Provide the (x, y) coordinate of the cell's center where the given text is located.  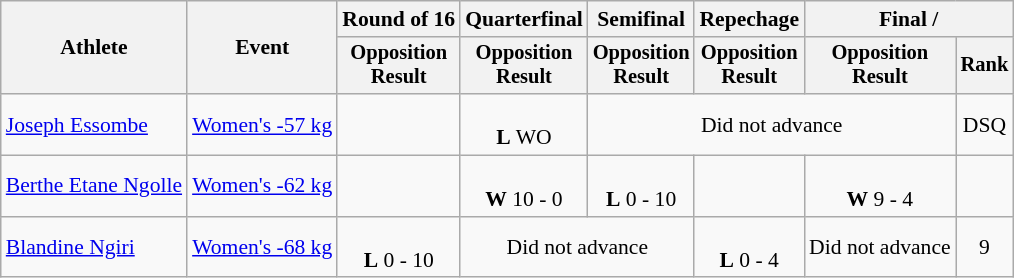
Round of 16 (398, 19)
Quarterfinal (524, 19)
Repechage (749, 19)
Women's -57 kg (262, 124)
Joseph Essombe (94, 124)
Blandine Ngiri (94, 248)
Athlete (94, 48)
Women's -62 kg (262, 186)
Berthe Etane Ngolle (94, 186)
Semifinal (642, 19)
L 0 - 4 (749, 248)
Event (262, 48)
W 10 - 0 (524, 186)
Final / (908, 19)
Rank (985, 66)
DSQ (985, 124)
W 9 - 4 (880, 186)
Women's -68 kg (262, 248)
9 (985, 248)
L WO (524, 124)
